For the text-containing cell, return its midpoint in [X, Y] coordinate format. 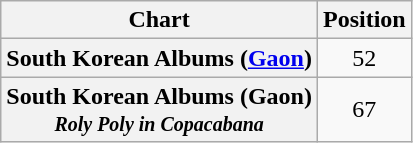
52 [364, 58]
South Korean Albums (Gaon) [160, 58]
Position [364, 20]
South Korean Albums (Gaon)Roly Poly in Copacabana [160, 110]
Chart [160, 20]
67 [364, 110]
